Return the (x, y) coordinate for the center point of the cell that contains the specified text.  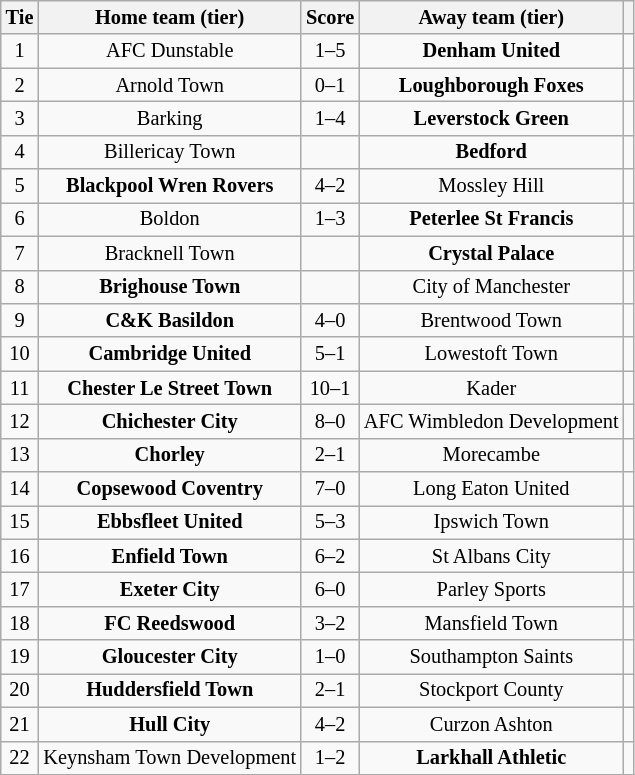
6–2 (330, 556)
Bracknell Town (170, 253)
19 (20, 657)
11 (20, 388)
AFC Dunstable (170, 51)
Mansfield Town (491, 623)
Enfield Town (170, 556)
10–1 (330, 388)
Ipswich Town (491, 522)
Brentwood Town (491, 320)
1–2 (330, 758)
7–0 (330, 489)
5–1 (330, 354)
18 (20, 623)
Exeter City (170, 589)
1–3 (330, 219)
8–0 (330, 421)
4 (20, 152)
22 (20, 758)
Loughborough Foxes (491, 85)
C&K Basildon (170, 320)
Hull City (170, 724)
10 (20, 354)
1–5 (330, 51)
14 (20, 489)
Chichester City (170, 421)
3–2 (330, 623)
FC Reedswood (170, 623)
1 (20, 51)
Southampton Saints (491, 657)
Score (330, 17)
Ebbsfleet United (170, 522)
St Albans City (491, 556)
17 (20, 589)
5 (20, 186)
3 (20, 118)
9 (20, 320)
Huddersfield Town (170, 690)
Cambridge United (170, 354)
Chorley (170, 455)
5–3 (330, 522)
Bedford (491, 152)
0–1 (330, 85)
15 (20, 522)
4–0 (330, 320)
Gloucester City (170, 657)
Tie (20, 17)
6 (20, 219)
Billericay Town (170, 152)
13 (20, 455)
Long Eaton United (491, 489)
Barking (170, 118)
Brighouse Town (170, 287)
2 (20, 85)
Chester Le Street Town (170, 388)
Parley Sports (491, 589)
Denham United (491, 51)
16 (20, 556)
Larkhall Athletic (491, 758)
City of Manchester (491, 287)
6–0 (330, 589)
Peterlee St Francis (491, 219)
Keynsham Town Development (170, 758)
Mossley Hill (491, 186)
Away team (tier) (491, 17)
Stockport County (491, 690)
Crystal Palace (491, 253)
1–0 (330, 657)
Morecambe (491, 455)
Curzon Ashton (491, 724)
21 (20, 724)
1–4 (330, 118)
7 (20, 253)
Leverstock Green (491, 118)
Kader (491, 388)
Copsewood Coventry (170, 489)
Boldon (170, 219)
12 (20, 421)
8 (20, 287)
Lowestoft Town (491, 354)
Arnold Town (170, 85)
AFC Wimbledon Development (491, 421)
20 (20, 690)
Blackpool Wren Rovers (170, 186)
Home team (tier) (170, 17)
